Detect which cell encompasses the target text, then output its [x, y] center coordinate. 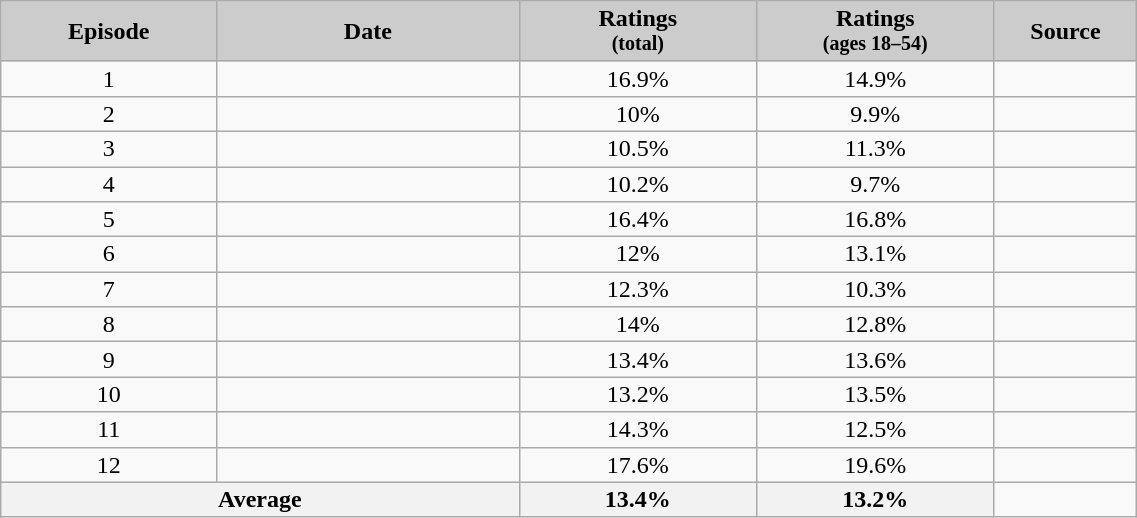
13.5% [876, 394]
13.1% [876, 254]
10% [638, 114]
11 [109, 430]
14.9% [876, 78]
Date [368, 32]
13.6% [876, 360]
14% [638, 324]
17.6% [638, 464]
1 [109, 78]
12 [109, 464]
11.3% [876, 148]
16.8% [876, 220]
9.9% [876, 114]
Source [1066, 32]
Episode [109, 32]
12% [638, 254]
12.8% [876, 324]
4 [109, 184]
16.9% [638, 78]
6 [109, 254]
3 [109, 148]
Average [260, 500]
8 [109, 324]
Ratings(ages 18–54) [876, 32]
2 [109, 114]
10.5% [638, 148]
5 [109, 220]
7 [109, 290]
19.6% [876, 464]
Ratings(total) [638, 32]
10.3% [876, 290]
14.3% [638, 430]
16.4% [638, 220]
10.2% [638, 184]
12.5% [876, 430]
9 [109, 360]
12.3% [638, 290]
10 [109, 394]
9.7% [876, 184]
